Identify which cell holds the provided text, then report its [x, y] central coordinate. 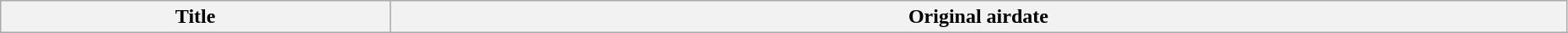
Original airdate [978, 17]
Title [196, 17]
